Pinpoint the cell where the given text exists, returning its [X, Y] midpoint coordinate. 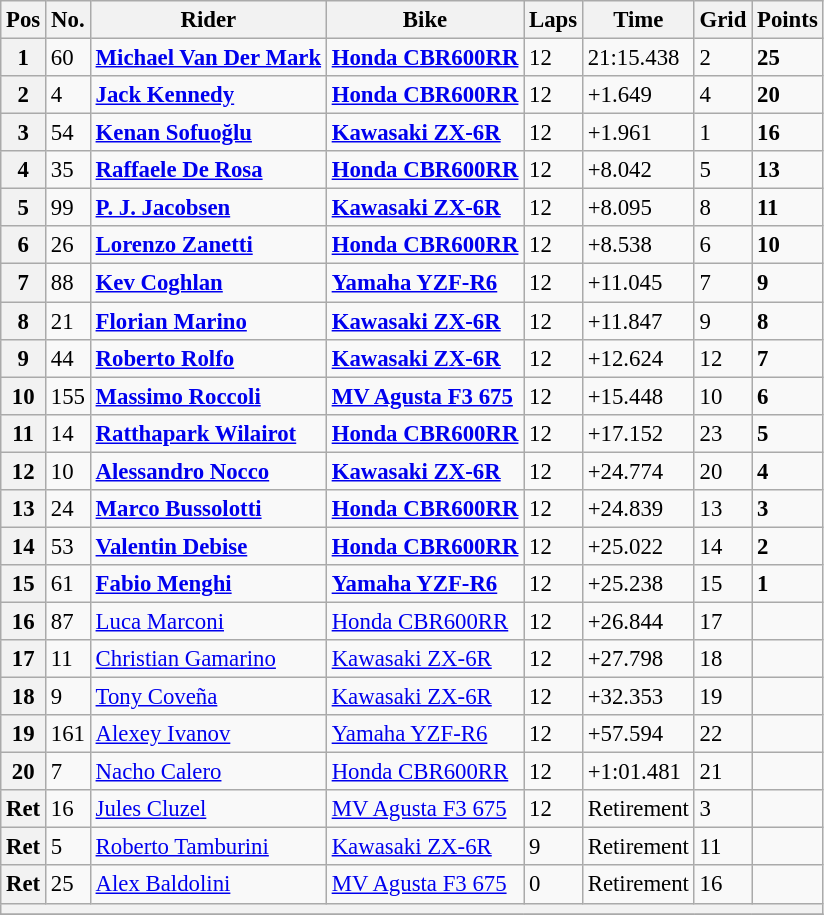
Rider [208, 20]
53 [68, 546]
Ratthapark Wilairot [208, 433]
0 [554, 885]
+8.095 [638, 208]
Nacho Calero [208, 772]
+8.538 [638, 245]
+11.045 [638, 283]
Time [638, 20]
Christian Gamarino [208, 659]
+25.022 [638, 546]
Roberto Rolfo [208, 358]
Michael Van Der Mark [208, 58]
Fabio Menghi [208, 584]
155 [68, 396]
Valentin Debise [208, 546]
+32.353 [638, 697]
+24.839 [638, 509]
+12.624 [638, 358]
Raffaele De Rosa [208, 170]
22 [722, 734]
87 [68, 621]
54 [68, 133]
Laps [554, 20]
+26.844 [638, 621]
Florian Marino [208, 321]
23 [722, 433]
+57.594 [638, 734]
60 [68, 58]
61 [68, 584]
24 [68, 509]
99 [68, 208]
+27.798 [638, 659]
+8.042 [638, 170]
Alessandro Nocco [208, 471]
88 [68, 283]
161 [68, 734]
Alex Baldolini [208, 885]
Jack Kennedy [208, 95]
Roberto Tamburini [208, 847]
Grid [722, 20]
+1.649 [638, 95]
P. J. Jacobsen [208, 208]
Luca Marconi [208, 621]
+1:01.481 [638, 772]
35 [68, 170]
44 [68, 358]
+15.448 [638, 396]
Marco Bussolotti [208, 509]
Kenan Sofuoğlu [208, 133]
No. [68, 20]
+24.774 [638, 471]
Points [788, 20]
Massimo Roccoli [208, 396]
+17.152 [638, 433]
Pos [24, 20]
+1.961 [638, 133]
21:15.438 [638, 58]
Tony Coveña [208, 697]
+25.238 [638, 584]
Bike [424, 20]
Jules Cluzel [208, 809]
Lorenzo Zanetti [208, 245]
Kev Coghlan [208, 283]
+11.847 [638, 321]
26 [68, 245]
Alexey Ivanov [208, 734]
